Determine the (X, Y) coordinate at the center of the cell enclosing the given text.  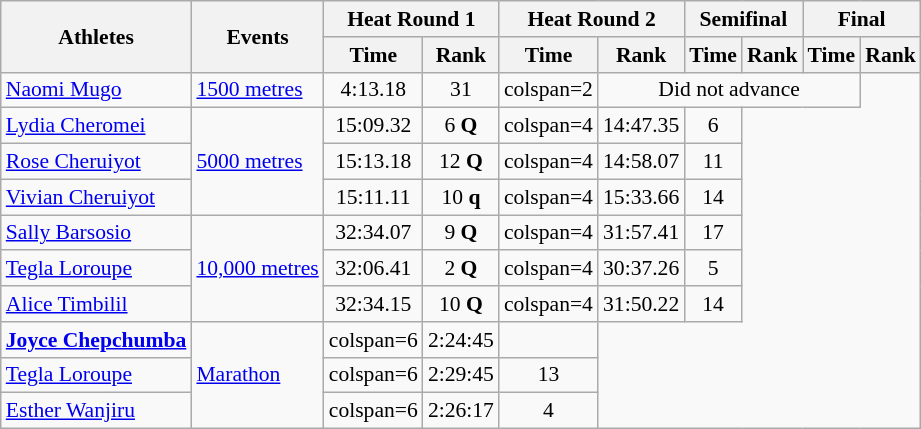
15:13.18 (374, 162)
Alice Timbilil (96, 304)
32:34.07 (374, 233)
Events (257, 36)
32:34.15 (374, 304)
10,000 metres (257, 268)
32:06.41 (374, 269)
30:37.26 (641, 269)
17 (713, 233)
31 (461, 90)
10 q (461, 197)
15:33.66 (641, 197)
Sally Barsosio (96, 233)
6 Q (461, 126)
Final (862, 19)
11 (713, 162)
2 Q (461, 269)
2:29:45 (461, 375)
1500 metres (257, 90)
14:47.35 (641, 126)
Heat Round 2 (592, 19)
31:50.22 (641, 304)
Vivian Cheruiyot (96, 197)
14:58.07 (641, 162)
colspan=2 (548, 90)
5000 metres (257, 162)
4 (548, 411)
15:11.11 (374, 197)
12 Q (461, 162)
Athletes (96, 36)
Heat Round 1 (412, 19)
9 Q (461, 233)
10 Q (461, 304)
5 (713, 269)
Did not advance (729, 90)
Marathon (257, 376)
Joyce Chepchumba (96, 340)
Naomi Mugo (96, 90)
Lydia Cheromei (96, 126)
Esther Wanjiru (96, 411)
Rose Cheruiyot (96, 162)
6 (713, 126)
2:26:17 (461, 411)
2:24:45 (461, 340)
Semifinal (743, 19)
4:13.18 (374, 90)
13 (548, 375)
31:57.41 (641, 233)
15:09.32 (374, 126)
